Output the (X, Y) coordinate of the center of the cell containing the given text.  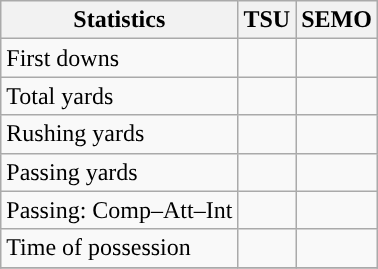
Rushing yards (120, 134)
Passing: Comp–Att–Int (120, 210)
First downs (120, 58)
Passing yards (120, 172)
TSU (267, 20)
Total yards (120, 96)
Statistics (120, 20)
Time of possession (120, 248)
SEMO (337, 20)
